Pinpoint the cell where the given text exists, returning its (X, Y) midpoint coordinate. 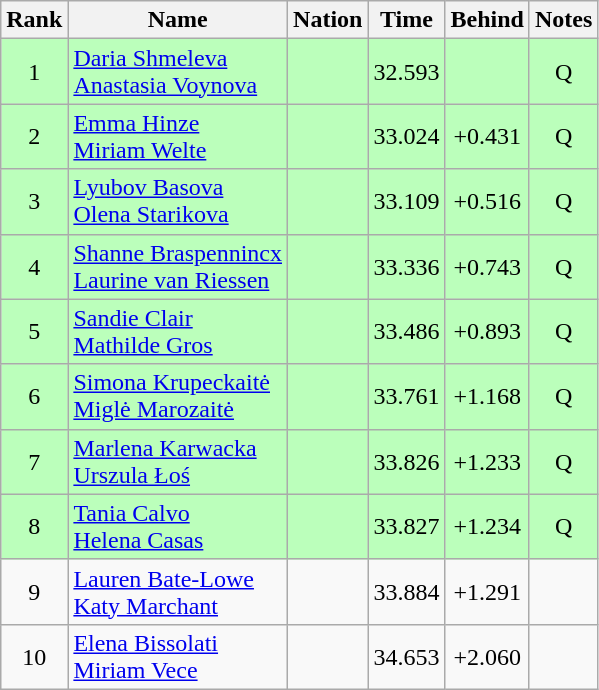
33.826 (406, 462)
33.336 (406, 266)
33.024 (406, 136)
+1.168 (487, 396)
+0.893 (487, 332)
3 (34, 202)
10 (34, 656)
32.593 (406, 72)
33.109 (406, 202)
Daria ShmelevaAnastasia Voynova (178, 72)
+2.060 (487, 656)
Notes (563, 20)
1 (34, 72)
+0.431 (487, 136)
5 (34, 332)
4 (34, 266)
+0.516 (487, 202)
33.827 (406, 526)
33.884 (406, 592)
8 (34, 526)
Rank (34, 20)
Lauren Bate-LoweKaty Marchant (178, 592)
+0.743 (487, 266)
33.486 (406, 332)
Behind (487, 20)
Emma HinzeMiriam Welte (178, 136)
2 (34, 136)
Marlena KarwackaUrszula Łoś (178, 462)
6 (34, 396)
+1.234 (487, 526)
34.653 (406, 656)
Name (178, 20)
9 (34, 592)
33.761 (406, 396)
+1.291 (487, 592)
Lyubov BasovaOlena Starikova (178, 202)
7 (34, 462)
Tania CalvoHelena Casas (178, 526)
Sandie ClairMathilde Gros (178, 332)
Time (406, 20)
Nation (328, 20)
Shanne BraspennincxLaurine van Riessen (178, 266)
Elena BissolatiMiriam Vece (178, 656)
+1.233 (487, 462)
Simona KrupeckaitėMiglė Marozaitė (178, 396)
